Find where the given text appears and provide that cell's center as (X, Y) coordinate. 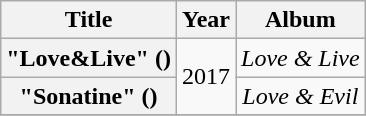
Love & Evil (301, 96)
2017 (206, 77)
Love & Live (301, 58)
"Love&Live" () (89, 58)
Title (89, 20)
Album (301, 20)
Year (206, 20)
"Sonatine" () (89, 96)
